Scan for the cell matching the given text and deliver its [x, y] coordinate at center. 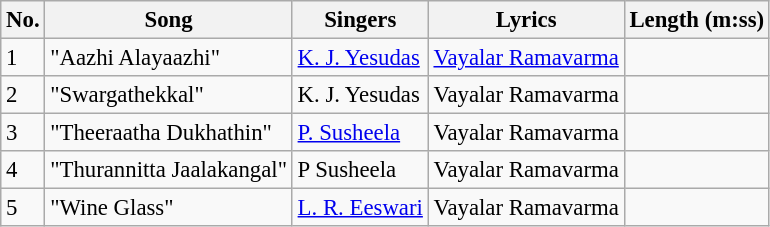
"Thurannitta Jaalakangal" [168, 170]
Song [168, 20]
Singers [360, 20]
3 [23, 133]
5 [23, 208]
Length (m:ss) [696, 20]
P Susheela [360, 170]
"Aazhi Alayaazhi" [168, 58]
Lyrics [526, 20]
4 [23, 170]
No. [23, 20]
"Swargathekkal" [168, 95]
"Wine Glass" [168, 208]
P. Susheela [360, 133]
2 [23, 95]
1 [23, 58]
"Theeraatha Dukhathin" [168, 133]
L. R. Eeswari [360, 208]
